Extract the (X, Y) coordinate from the center of the cell holding the provided text.  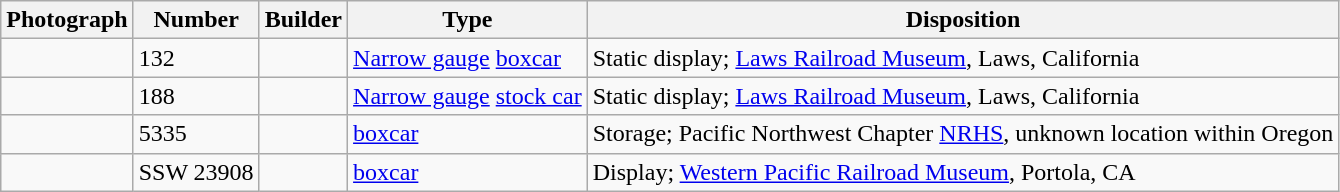
Type (468, 20)
188 (196, 96)
132 (196, 58)
Disposition (963, 20)
Storage; Pacific Northwest Chapter NRHS, unknown location within Oregon (963, 134)
Photograph (67, 20)
Builder (303, 20)
SSW 23908 (196, 172)
Narrow gauge boxcar (468, 58)
Narrow gauge stock car (468, 96)
5335 (196, 134)
Number (196, 20)
Display; Western Pacific Railroad Museum, Portola, CA (963, 172)
